Detect which cell encompasses the target text, then output its (X, Y) center coordinate. 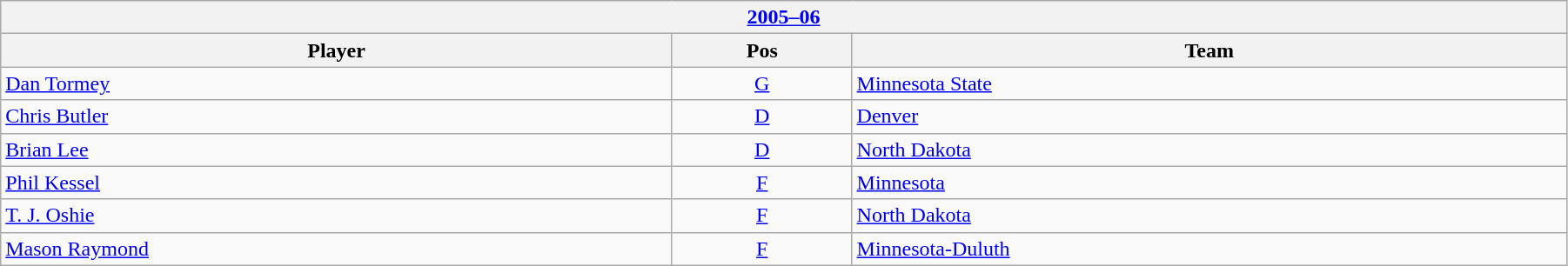
Chris Butler (337, 116)
Minnesota-Duluth (1210, 249)
T. J. Oshie (337, 216)
Minnesota (1210, 183)
Phil Kessel (337, 183)
Team (1210, 50)
Denver (1210, 116)
Mason Raymond (337, 249)
Pos (762, 50)
G (762, 83)
Brian Lee (337, 150)
Player (337, 50)
2005–06 (784, 17)
Minnesota State (1210, 83)
Dan Tormey (337, 83)
